Extract the [x, y] coordinate from the center of the cell holding the provided text.  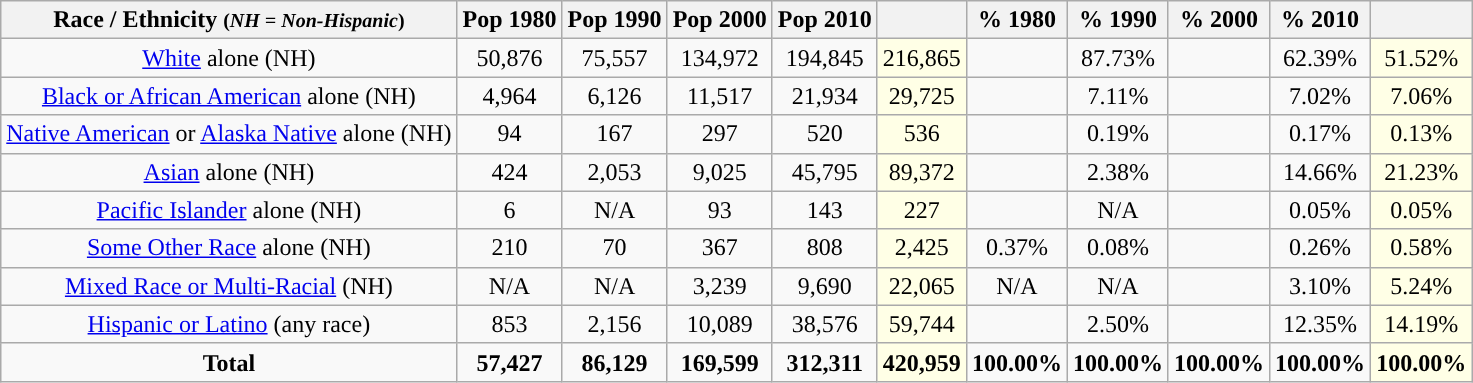
51.52% [1422, 58]
10,089 [720, 324]
29,725 [922, 96]
Hispanic or Latino (any race) [229, 324]
Mixed Race or Multi-Racial (NH) [229, 286]
3.10% [1320, 286]
% 1980 [1016, 20]
0.26% [1320, 248]
12.35% [1320, 324]
194,845 [824, 58]
2,156 [614, 324]
Total [229, 362]
21,934 [824, 96]
14.66% [1320, 172]
167 [614, 134]
94 [510, 134]
89,372 [922, 172]
0.17% [1320, 134]
Asian alone (NH) [229, 172]
45,795 [824, 172]
Native American or Alaska Native alone (NH) [229, 134]
0.13% [1422, 134]
22,065 [922, 286]
134,972 [720, 58]
0.08% [1118, 248]
Some Other Race alone (NH) [229, 248]
75,557 [614, 58]
520 [824, 134]
11,517 [720, 96]
Pacific Islander alone (NH) [229, 210]
57,427 [510, 362]
216,865 [922, 58]
853 [510, 324]
38,576 [824, 324]
% 1990 [1118, 20]
Black or African American alone (NH) [229, 96]
Pop 1990 [614, 20]
70 [614, 248]
3,239 [720, 286]
9,025 [720, 172]
312,311 [824, 362]
0.37% [1016, 248]
9,690 [824, 286]
White alone (NH) [229, 58]
50,876 [510, 58]
227 [922, 210]
143 [824, 210]
% 2010 [1320, 20]
21.23% [1422, 172]
7.02% [1320, 96]
0.58% [1422, 248]
297 [720, 134]
536 [922, 134]
6 [510, 210]
808 [824, 248]
7.11% [1118, 96]
62.39% [1320, 58]
210 [510, 248]
Pop 2000 [720, 20]
2.50% [1118, 324]
424 [510, 172]
420,959 [922, 362]
169,599 [720, 362]
4,964 [510, 96]
2.38% [1118, 172]
87.73% [1118, 58]
2,053 [614, 172]
Pop 2010 [824, 20]
7.06% [1422, 96]
14.19% [1422, 324]
Race / Ethnicity (NH = Non-Hispanic) [229, 20]
93 [720, 210]
86,129 [614, 362]
367 [720, 248]
% 2000 [1218, 20]
6,126 [614, 96]
2,425 [922, 248]
Pop 1980 [510, 20]
59,744 [922, 324]
5.24% [1422, 286]
0.19% [1118, 134]
